Provide the [x, y] coordinate of the cell's center where the given text is located.  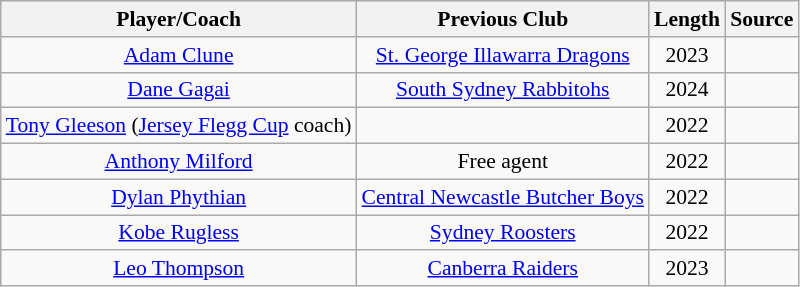
Tony Gleeson (Jersey Flegg Cup coach) [179, 126]
Sydney Roosters [502, 233]
Dane Gagai [179, 90]
South Sydney Rabbitohs [502, 90]
St. George Illawarra Dragons [502, 55]
Length [687, 19]
Leo Thompson [179, 269]
Anthony Milford [179, 162]
Central Newcastle Butcher Boys [502, 197]
Adam Clune [179, 55]
2024 [687, 90]
Player/Coach [179, 19]
Canberra Raiders [502, 269]
Source [762, 19]
Dylan Phythian [179, 197]
Free agent [502, 162]
Kobe Rugless [179, 233]
Previous Club [502, 19]
